Search for the cell housing the specified text and yield its (X, Y) center coordinate. 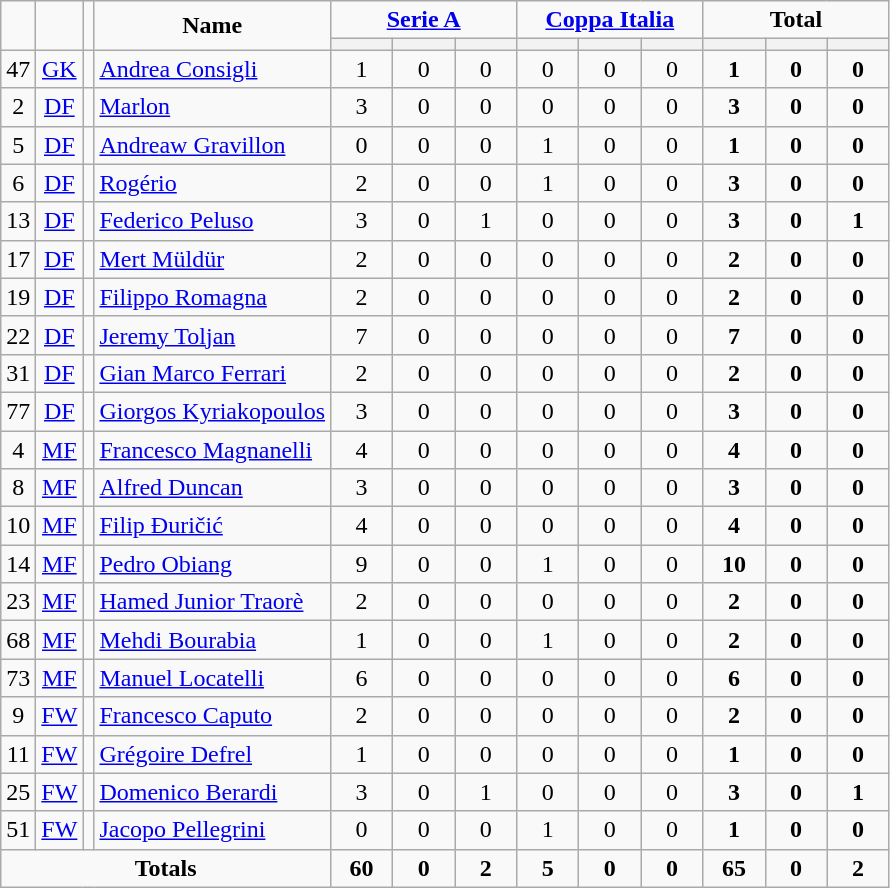
Mert Müldür (212, 259)
31 (18, 373)
Gian Marco Ferrari (212, 373)
8 (18, 488)
65 (734, 868)
GK (60, 69)
60 (362, 868)
Serie A (424, 20)
Alfred Duncan (212, 488)
Mehdi Bourabia (212, 640)
17 (18, 259)
Totals (166, 868)
25 (18, 792)
13 (18, 221)
Francesco Magnanelli (212, 449)
Filippo Romagna (212, 297)
Jacopo Pellegrini (212, 830)
Federico Peluso (212, 221)
Hamed Junior Traorè (212, 602)
Grégoire Defrel (212, 754)
23 (18, 602)
73 (18, 678)
19 (18, 297)
Giorgos Kyriakopoulos (212, 411)
77 (18, 411)
68 (18, 640)
Domenico Berardi (212, 792)
Coppa Italia (610, 20)
Filip Đuričić (212, 526)
Total (796, 20)
Rogério (212, 183)
Andreaw Gravillon (212, 145)
11 (18, 754)
Andrea Consigli (212, 69)
Jeremy Toljan (212, 335)
Francesco Caputo (212, 716)
Manuel Locatelli (212, 678)
Pedro Obiang (212, 564)
51 (18, 830)
Marlon (212, 107)
14 (18, 564)
Name (212, 26)
22 (18, 335)
47 (18, 69)
